Find where the given text appears and provide that cell's center as [x, y] coordinate. 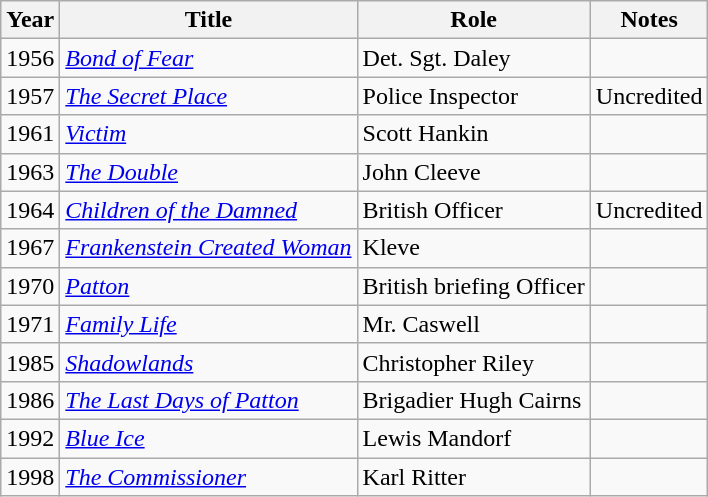
1964 [30, 210]
Kleve [474, 248]
The Commissioner [208, 477]
Bond of Fear [208, 58]
The Secret Place [208, 96]
Frankenstein Created Woman [208, 248]
Shadowlands [208, 362]
Patton [208, 286]
Police Inspector [474, 96]
1986 [30, 400]
British briefing Officer [474, 286]
Lewis Mandorf [474, 438]
Det. Sgt. Daley [474, 58]
Notes [649, 20]
1961 [30, 134]
Karl Ritter [474, 477]
Role [474, 20]
Blue Ice [208, 438]
The Double [208, 172]
The Last Days of Patton [208, 400]
John Cleeve [474, 172]
1992 [30, 438]
1985 [30, 362]
Christopher Riley [474, 362]
British Officer [474, 210]
Family Life [208, 324]
1971 [30, 324]
Year [30, 20]
Scott Hankin [474, 134]
Brigadier Hugh Cairns [474, 400]
Mr. Caswell [474, 324]
1998 [30, 477]
1967 [30, 248]
Victim [208, 134]
1956 [30, 58]
Children of the Damned [208, 210]
1963 [30, 172]
1957 [30, 96]
Title [208, 20]
1970 [30, 286]
